Locate the cell with the specified text and output its [x, y] center coordinate. 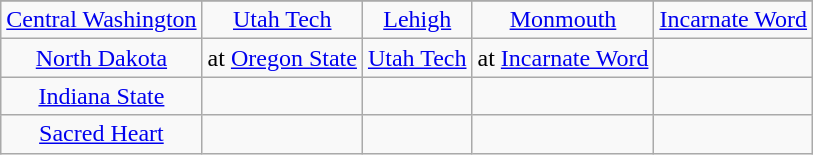
Indiana State [102, 96]
Central Washington [102, 20]
Lehigh [417, 20]
North Dakota [102, 58]
at Incarnate Word [563, 58]
Incarnate Word [734, 20]
at Oregon State [282, 58]
Sacred Heart [102, 134]
Monmouth [563, 20]
